Determine the (x, y) coordinate at the center of the cell enclosing the given text.  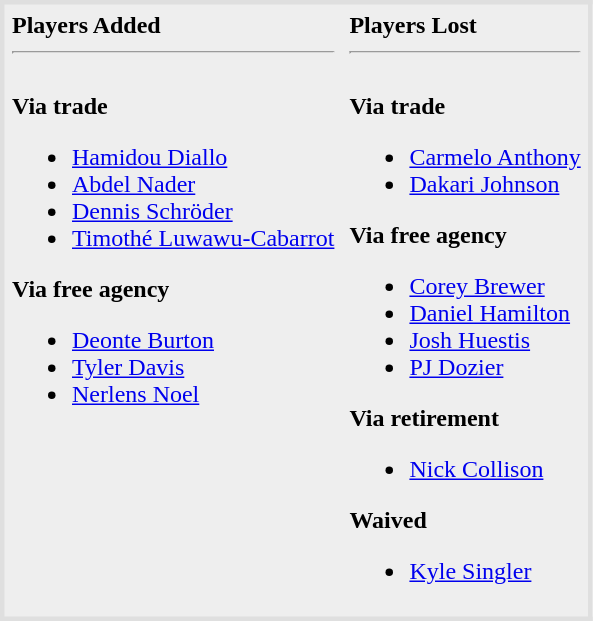
Players Added Via tradeHamidou DialloAbdel NaderDennis SchröderTimothé Luwawu-CabarrotVia free agencyDeonte BurtonTyler DavisNerlens Noel (172, 310)
